Scan for the cell matching the given text and deliver its [x, y] coordinate at center. 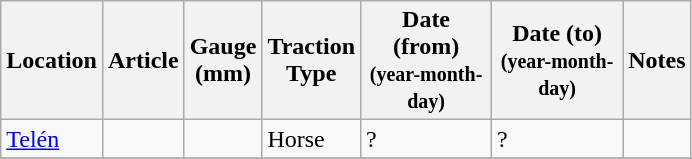
Horse [312, 139]
Telén [52, 139]
Date (to)(year-month-day) [558, 60]
Article [143, 60]
Gauge (mm) [223, 60]
Notes [657, 60]
Date (from)(year-month-day) [426, 60]
TractionType [312, 60]
Location [52, 60]
